From the cell containing the given text, extract its center point as (X, Y) coordinate. 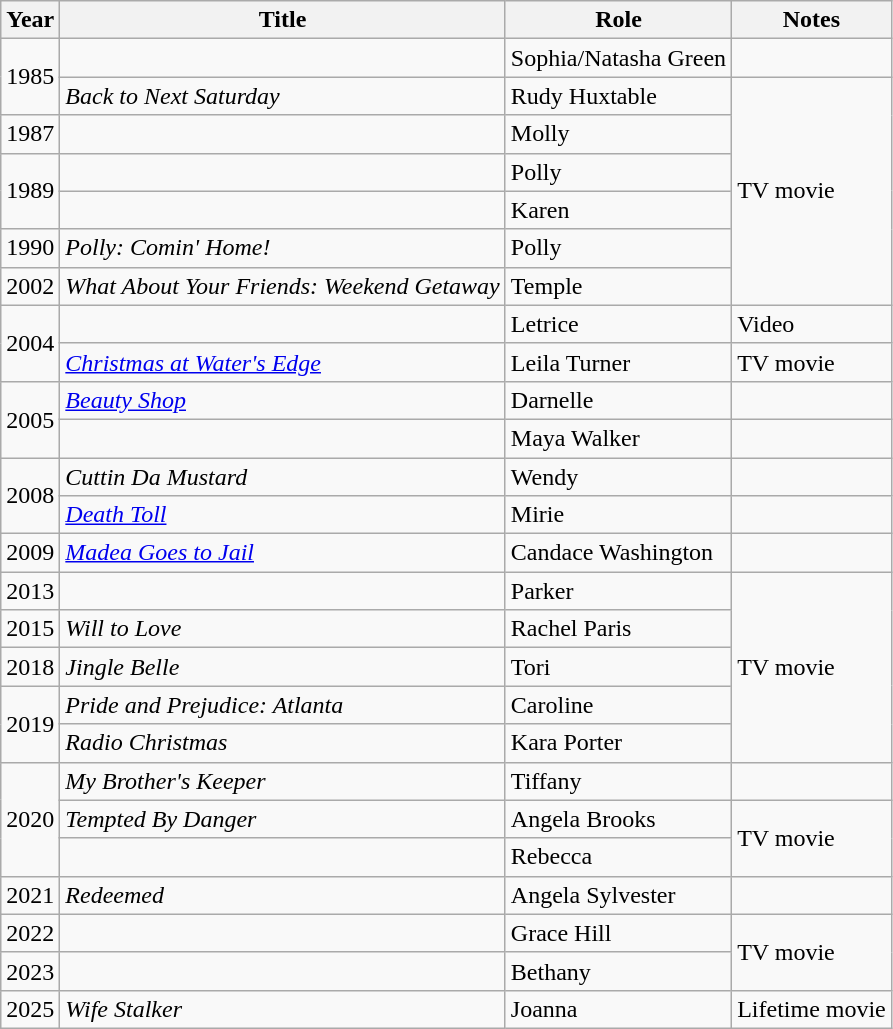
Parker (618, 591)
Rudy Huxtable (618, 96)
My Brother's Keeper (282, 781)
1989 (30, 191)
Pride and Prejudice: Atlanta (282, 705)
2004 (30, 343)
2005 (30, 419)
Temple (618, 286)
Rebecca (618, 857)
Tiffany (618, 781)
Karen (618, 210)
2009 (30, 553)
2021 (30, 895)
Redeemed (282, 895)
Leila Turner (618, 362)
Notes (812, 20)
Death Toll (282, 515)
Letrice (618, 324)
What About Your Friends: Weekend Getaway (282, 286)
Polly: Comin' Home! (282, 248)
Sophia/Natasha Green (618, 58)
Wife Stalker (282, 1009)
Joanna (618, 1009)
Tempted By Danger (282, 819)
Cuttin Da Mustard (282, 477)
Beauty Shop (282, 400)
Back to Next Saturday (282, 96)
Year (30, 20)
Caroline (618, 705)
Title (282, 20)
1990 (30, 248)
Jingle Belle (282, 667)
2020 (30, 819)
Mirie (618, 515)
2018 (30, 667)
2008 (30, 496)
Wendy (618, 477)
2002 (30, 286)
2019 (30, 724)
2023 (30, 971)
Lifetime movie (812, 1009)
Darnelle (618, 400)
Angela Sylvester (618, 895)
Rachel Paris (618, 629)
Will to Love (282, 629)
Video (812, 324)
Madea Goes to Jail (282, 553)
1985 (30, 77)
Kara Porter (618, 743)
2015 (30, 629)
2022 (30, 933)
Angela Brooks (618, 819)
1987 (30, 134)
Grace Hill (618, 933)
Molly (618, 134)
2025 (30, 1009)
Bethany (618, 971)
Radio Christmas (282, 743)
2013 (30, 591)
Tori (618, 667)
Christmas at Water's Edge (282, 362)
Maya Walker (618, 438)
Role (618, 20)
Candace Washington (618, 553)
